Return the (X, Y) coordinate for the center point of the cell that contains the specified text.  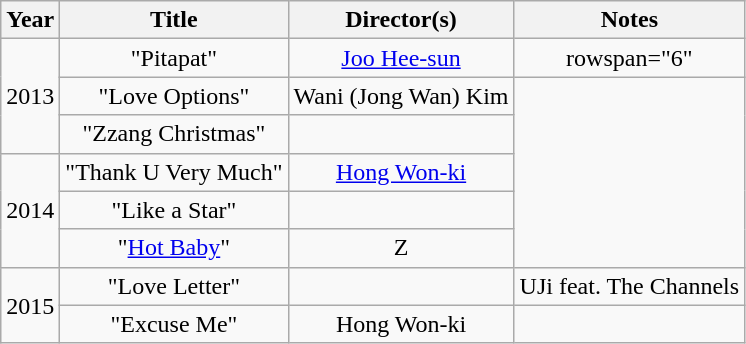
Z (401, 248)
Joo Hee-sun (401, 58)
UJi feat. The Channels (630, 286)
Director(s) (401, 20)
Notes (630, 20)
"Excuse Me" (174, 324)
2014 (30, 210)
"Zzang Christmas" (174, 134)
"Like a Star" (174, 210)
Wani (Jong Wan) Kim (401, 96)
2015 (30, 305)
"Love Letter" (174, 286)
"Hot Baby" (174, 248)
2013 (30, 96)
Year (30, 20)
"Love Options" (174, 96)
Title (174, 20)
rowspan="6" (630, 58)
"Pitapat" (174, 58)
"Thank U Very Much" (174, 172)
